For the text-containing cell, return its midpoint in (x, y) coordinate format. 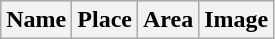
Name (36, 20)
Area (168, 20)
Image (236, 20)
Place (105, 20)
